Find where the given text appears and provide that cell's center as (X, Y) coordinate. 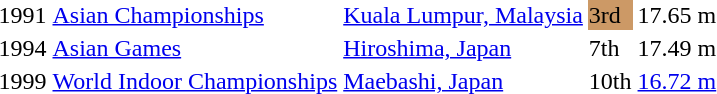
Asian Championships (195, 15)
Hiroshima, Japan (464, 48)
7th (610, 48)
Kuala Lumpur, Malaysia (464, 15)
Asian Games (195, 48)
3rd (610, 15)
